Identify which cell holds the provided text, then report its (X, Y) central coordinate. 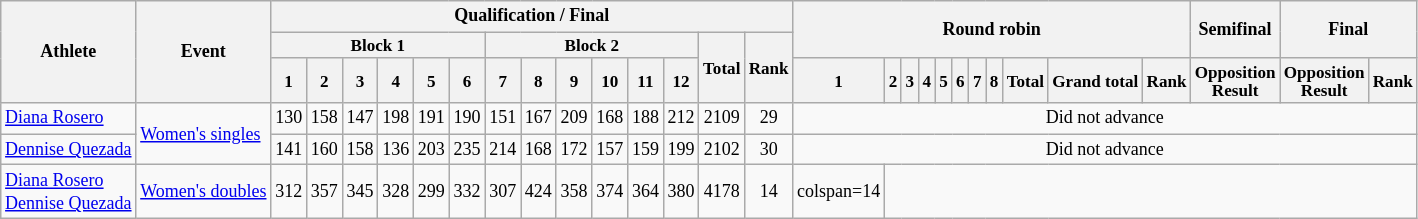
188 (646, 118)
Women's doubles (204, 192)
4178 (722, 192)
357 (324, 192)
345 (360, 192)
312 (289, 192)
332 (467, 192)
380 (681, 192)
29 (769, 118)
199 (681, 150)
10 (610, 80)
167 (539, 118)
Athlete (68, 52)
Block 2 (592, 45)
157 (610, 150)
Grand total (1095, 80)
358 (574, 192)
151 (503, 118)
424 (539, 192)
141 (289, 150)
136 (396, 150)
11 (646, 80)
160 (324, 150)
colspan=14 (839, 192)
12 (681, 80)
198 (396, 118)
Block 1 (378, 45)
364 (646, 192)
299 (432, 192)
307 (503, 192)
214 (503, 150)
Semifinal (1236, 30)
2102 (722, 150)
212 (681, 118)
2109 (722, 118)
159 (646, 150)
30 (769, 150)
172 (574, 150)
147 (360, 118)
203 (432, 150)
374 (610, 192)
Round robin (992, 30)
130 (289, 118)
Final (1348, 30)
209 (574, 118)
Diana RoseroDennise Quezada (68, 192)
235 (467, 150)
Qualification / Final (532, 16)
14 (769, 192)
Diana Rosero (68, 118)
190 (467, 118)
Event (204, 52)
328 (396, 192)
9 (574, 80)
Dennise Quezada (68, 150)
Women's singles (204, 134)
191 (432, 118)
